Output the (X, Y) coordinate of the center of the cell containing the given text.  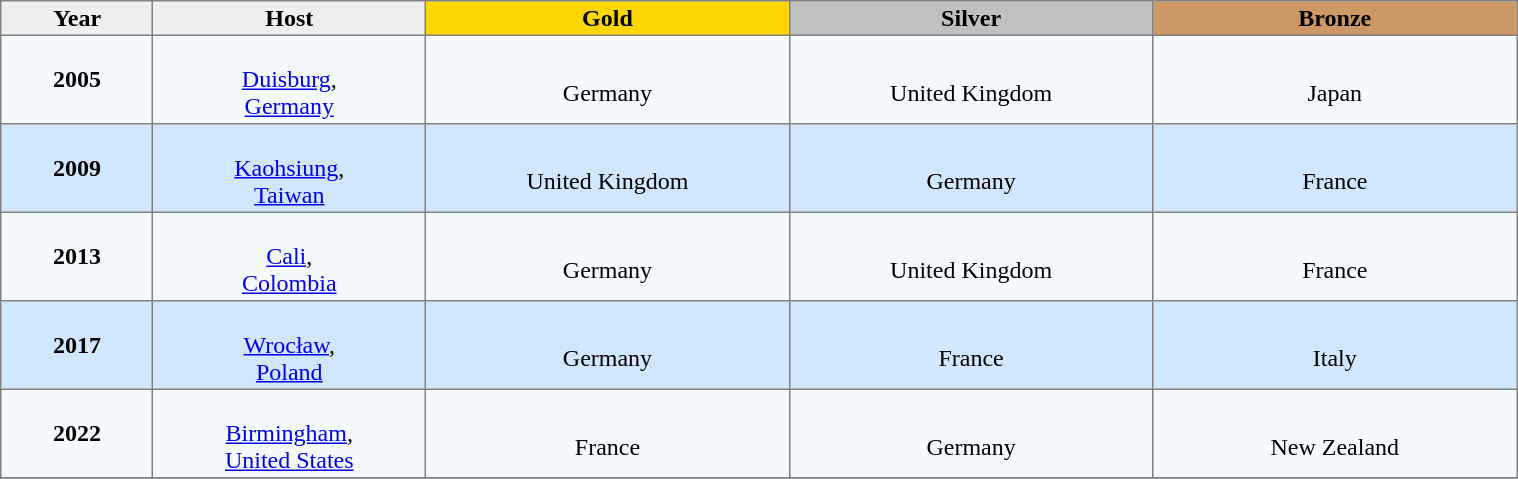
2013 (77, 256)
Bronze (1335, 18)
2005 (77, 79)
Host (290, 18)
Year (77, 18)
2009 (77, 168)
Wrocław,Poland (290, 345)
Kaohsiung,Taiwan (290, 168)
Japan (1335, 79)
Duisburg,Germany (290, 79)
Gold (608, 18)
Birmingham,United States (290, 433)
2022 (77, 433)
New Zealand (1335, 433)
Italy (1335, 345)
Cali,Colombia (290, 256)
2017 (77, 345)
Silver (971, 18)
